Find where the given text appears and provide that cell's center as [X, Y] coordinate. 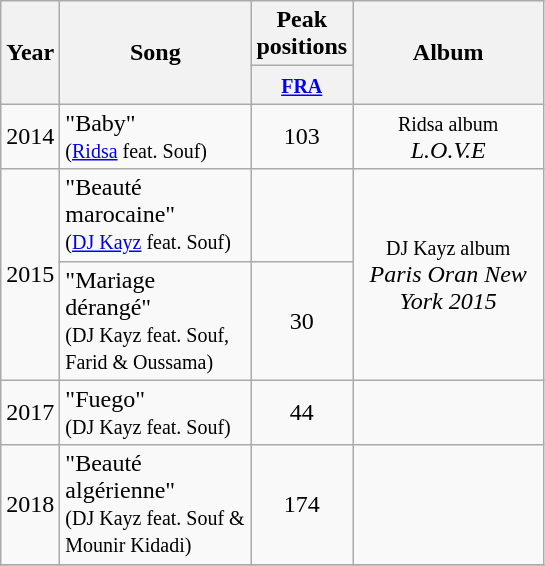
103 [302, 136]
"Baby"(Ridsa feat. Souf) [156, 136]
Year [30, 52]
2015 [30, 274]
"Fuego"(DJ Kayz feat. Souf) [156, 412]
Album [448, 52]
Ridsa album L.O.V.E [448, 136]
FRA [302, 85]
"Beauté algérienne" (DJ Kayz feat. Souf & Mounir Kidadi) [156, 504]
"Beauté marocaine"(DJ Kayz feat. Souf) [156, 215]
"Mariage dérangé"(DJ Kayz feat. Souf, Farid & Oussama) [156, 320]
2017 [30, 412]
30 [302, 320]
2018 [30, 504]
Song [156, 52]
2014 [30, 136]
44 [302, 412]
174 [302, 504]
DJ Kayz albumParis Oran New York 2015 [448, 274]
Peak positions [302, 34]
